From the cell containing the given text, extract its center point as (x, y) coordinate. 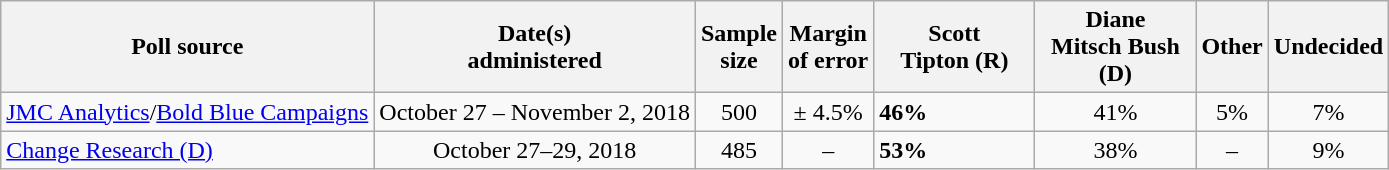
Undecided (1328, 47)
Marginof error (828, 47)
Samplesize (738, 47)
Date(s)administered (535, 47)
Change Research (D) (188, 150)
JMC Analytics/Bold Blue Campaigns (188, 112)
41% (1116, 112)
7% (1328, 112)
± 4.5% (828, 112)
46% (954, 112)
October 27 – November 2, 2018 (535, 112)
485 (738, 150)
38% (1116, 150)
500 (738, 112)
Other (1232, 47)
ScottTipton (R) (954, 47)
Poll source (188, 47)
5% (1232, 112)
October 27–29, 2018 (535, 150)
DianeMitsch Bush (D) (1116, 47)
53% (954, 150)
9% (1328, 150)
